Determine the (X, Y) coordinate at the center of the cell enclosing the given text.  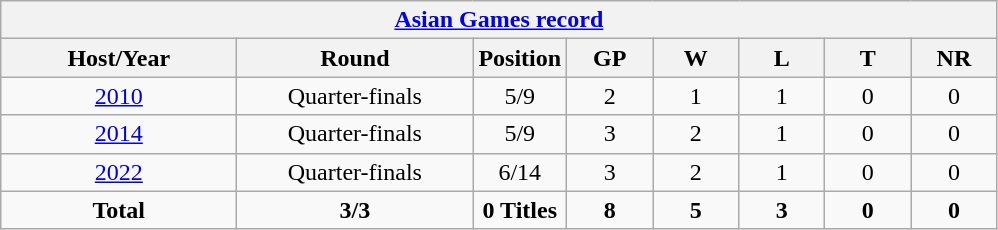
Asian Games record (499, 20)
W (696, 58)
0 Titles (520, 210)
6/14 (520, 172)
Host/Year (119, 58)
Round (355, 58)
3/3 (355, 210)
NR (954, 58)
L (782, 58)
8 (610, 210)
Total (119, 210)
GP (610, 58)
T (868, 58)
2010 (119, 96)
5 (696, 210)
Position (520, 58)
2022 (119, 172)
2014 (119, 134)
